Extract the [X, Y] coordinate from the center of the cell holding the provided text.  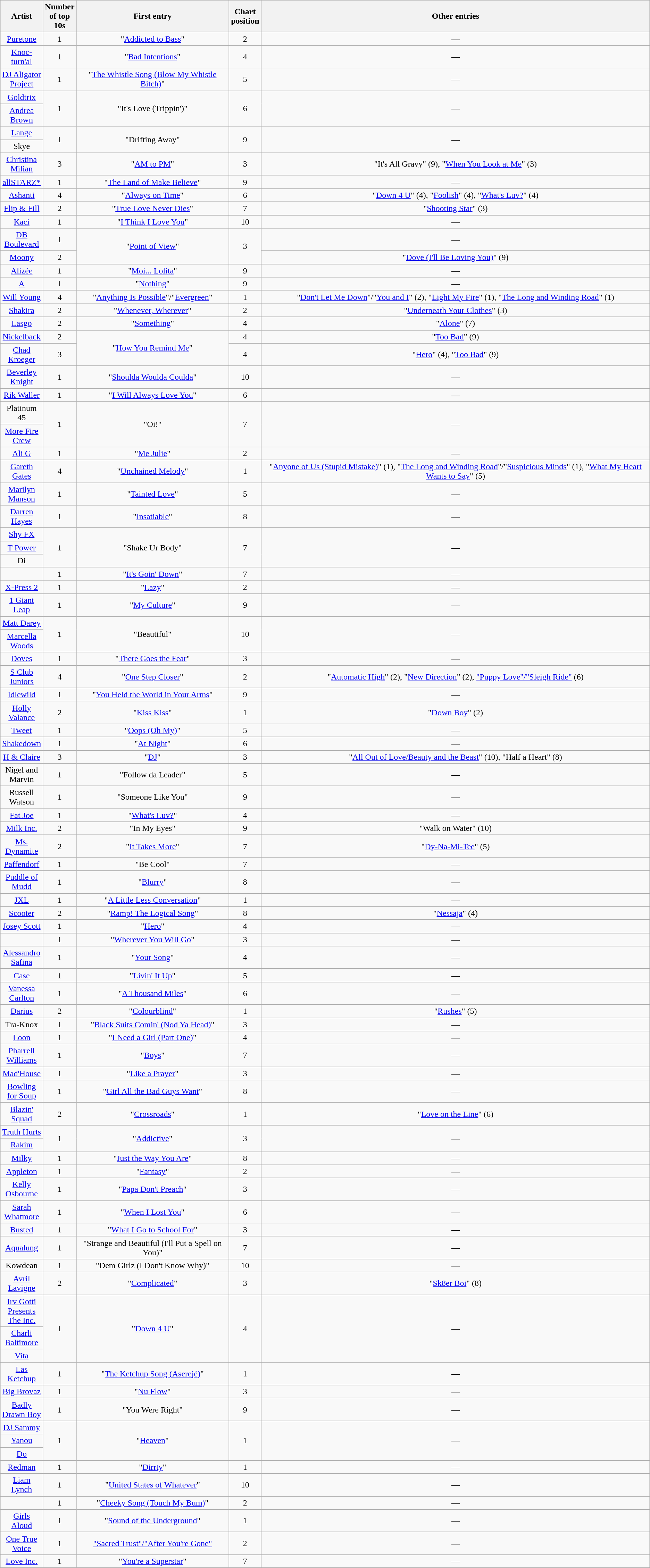
Appleton [22, 1171]
Sarah Whatmore [22, 1212]
Ali G [22, 453]
"A Thousand Miles" [153, 993]
Case [22, 975]
Other entries [456, 16]
"Hero" [153, 926]
Milk Inc. [22, 828]
Holly Valance [22, 712]
"DJ" [153, 757]
"Sacred Trust"/"After You're Gone" [153, 1543]
"Rushes" (5) [456, 1011]
Vanessa Carlton [22, 993]
"Down 4 U" (4), "Foolish" (4), "What's Luv?" (4) [456, 195]
S Club Juniors [22, 677]
Chad Kroeger [22, 355]
DJ Aligator Project [22, 79]
"The Whistle Song (Blow My Whistle Bitch)" [153, 79]
Lange [22, 133]
Doves [22, 659]
Love Inc. [22, 1561]
"Insatiable" [153, 516]
"There Goes the Fear" [153, 659]
Ms. Dynamite [22, 846]
"Hero" (4), "Too Bad" (9) [456, 355]
One True Voice [22, 1543]
Puretone [22, 39]
"Moi... Lolita" [153, 271]
"True Love Never Dies" [153, 208]
Puddle of Mudd [22, 882]
A [22, 284]
"Nothing" [153, 284]
"Nessaja" (4) [456, 913]
"A Little Less Conversation" [153, 900]
"Anything Is Possible"/"Evergreen" [153, 297]
"Fantasy" [153, 1171]
"Someone Like You" [153, 798]
Knoc-turn'al [22, 57]
Pharrell Williams [22, 1056]
"Papa Don't Preach" [153, 1189]
"At Night" [153, 743]
"Beautiful" [153, 634]
Liam Lynch [22, 1485]
Rakim [22, 1145]
Number of top 10s [60, 16]
"All Out of Love/Beauty and the Beast" (10), "Half a Heart" (8) [456, 757]
More Fire Crew [22, 435]
"Be Cool" [153, 864]
"Anyone of Us (Stupid Mistake)" (1), "The Long and Winding Road"/"Suspicious Minds" (1), "What My Heart Wants to Say" (5) [456, 471]
Scooter [22, 913]
"Bad Intentions" [153, 57]
"Dy-Na-Mi-Tee" (5) [456, 846]
Alizée [22, 271]
Chart position [245, 16]
"It's Love (Trippin')" [153, 108]
Avril Lavigne [22, 1283]
1 Giant Leap [22, 605]
"Drifting Away" [153, 140]
Paffendorf [22, 864]
Gareth Gates [22, 471]
"Dem Girlz (I Don't Know Why)" [153, 1265]
Kaci [22, 222]
Busted [22, 1230]
"Down Boy" (2) [456, 712]
Vita [22, 1356]
"Cheeky Song (Touch My Bum)" [153, 1503]
"Whenever, Wherever" [153, 310]
DB Boulevard [22, 239]
"Something" [153, 323]
Bowling for Soup [22, 1091]
Andrea Brown [22, 115]
"Colourblind" [153, 1011]
Irv Gotti Presents The Inc. [22, 1310]
Will Young [22, 297]
First entry [153, 16]
"Lazy" [153, 587]
Redman [22, 1467]
Alessandro Safina [22, 957]
Ashanti [22, 195]
"AM to PM" [153, 164]
"Alone" (7) [456, 323]
"Me Julie" [153, 453]
"The Land of Make Believe" [153, 182]
"Heaven" [153, 1441]
"I Think I Love You" [153, 222]
Charli Baltimore [22, 1338]
"Oops (Oh My)" [153, 730]
X-Press 2 [22, 587]
Tweet [22, 730]
"Automatic High" (2), "New Direction" (2), "Puppy Love"/"Sleigh Ride" (6) [456, 677]
"Always on Time" [153, 195]
Christina Milian [22, 164]
"How You Remind Me" [153, 348]
"The Ketchup Song (Aserejé)" [153, 1374]
Kelly Osbourne [22, 1189]
Moony [22, 258]
Kowdean [22, 1265]
allSTARZ* [22, 182]
"When I Lost You" [153, 1212]
"Ramp! The Logical Song" [153, 913]
Josey Scott [22, 926]
"Underneath Your Clothes" (3) [456, 310]
Goldtrix [22, 97]
"Dirrty" [153, 1467]
Matt Darey [22, 623]
Tra-Knox [22, 1024]
"It's Goin' Down" [153, 574]
"Walk on Water" (10) [456, 828]
"Shooting Star" (3) [456, 208]
"Girl All the Bad Guys Want" [153, 1091]
"Point of View" [153, 246]
Marcella Woods [22, 641]
Loon [22, 1038]
"Sound of the Underground" [153, 1521]
"Love on the Line" (6) [456, 1114]
Marilyn Manson [22, 494]
Flip & Fill [22, 208]
Badly Drawn Boy [22, 1410]
"My Culture" [153, 605]
"What's Luv?" [153, 815]
"Your Song" [153, 957]
Do [22, 1454]
Fat Joe [22, 815]
"Crossroads" [153, 1114]
"Dove (I'll Be Loving You)" (9) [456, 258]
"It Takes More" [153, 846]
Aqualung [22, 1247]
"Sk8er Boi" (8) [456, 1283]
Truth Hurts [22, 1132]
Milky [22, 1158]
"Shake Ur Body" [153, 548]
"What I Go to School For" [153, 1230]
Darren Hayes [22, 516]
Platinum 45 [22, 413]
"Addictive" [153, 1138]
"Livin' It Up" [153, 975]
"You're a Superstar" [153, 1561]
"Complicated" [153, 1283]
"Tainted Love" [153, 494]
"Strange and Beautiful (I'll Put a Spell on You)" [153, 1247]
"In My Eyes" [153, 828]
"Boys" [153, 1056]
Mad'House [22, 1073]
"You Held the World in Your Arms" [153, 694]
Beverley Knight [22, 377]
Shakira [22, 310]
Yanou [22, 1441]
"Unchained Melody" [153, 471]
Artist [22, 16]
Nigel and Marvin [22, 775]
Russell Watson [22, 798]
Blazin' Squad [22, 1114]
"Nu Flow" [153, 1392]
Las Ketchup [22, 1374]
"Wherever You Will Go" [153, 939]
"Black Suits Comin' (Nod Ya Head)" [153, 1024]
"I Need a Girl (Part One)" [153, 1038]
T Power [22, 548]
Rik Waller [22, 395]
"Blurry" [153, 882]
Darius [22, 1011]
"United States of Whatever" [153, 1485]
Di [22, 561]
"Too Bad" (9) [456, 337]
"One Step Closer" [153, 677]
"Shoulda Woulda Coulda" [153, 377]
"Kiss Kiss" [153, 712]
"Follow da Leader" [153, 775]
"Oi!" [153, 424]
Shakedown [22, 743]
"It's All Gravy" (9), "When You Look at Me" (3) [456, 164]
"Don't Let Me Down"/"You and I" (2), "Light My Fire" (1), "The Long and Winding Road" (1) [456, 297]
Idlewild [22, 694]
"Like a Prayer" [153, 1073]
"Down 4 U" [153, 1329]
JXL [22, 900]
Lasgo [22, 323]
"I Will Always Love You" [153, 395]
H & Claire [22, 757]
Shy FX [22, 534]
Girls Aloud [22, 1521]
"Just the Way You Are" [153, 1158]
DJ Sammy [22, 1427]
Skye [22, 146]
"You Were Right" [153, 1410]
Nickelback [22, 337]
"Addicted to Bass" [153, 39]
Big Brovaz [22, 1392]
